Locate the cell with the specified text and output its [x, y] center coordinate. 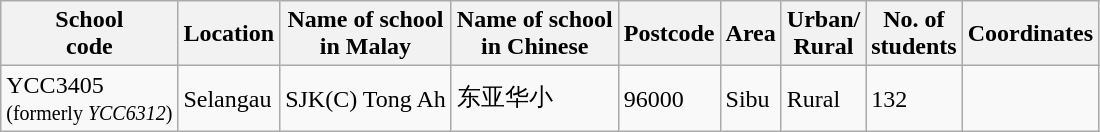
Location [229, 34]
Sibu [750, 98]
Name of schoolin Chinese [534, 34]
Selangau [229, 98]
SJK(C) Tong Ah [366, 98]
96000 [669, 98]
Rural [823, 98]
No. ofstudents [914, 34]
YCC3405(formerly YCC6312) [90, 98]
Name of schoolin Malay [366, 34]
Area [750, 34]
Urban/Rural [823, 34]
Schoolcode [90, 34]
Postcode [669, 34]
东亚华小 [534, 98]
132 [914, 98]
Coordinates [1030, 34]
